Provide the [x, y] coordinate of the cell's center where the given text is located.  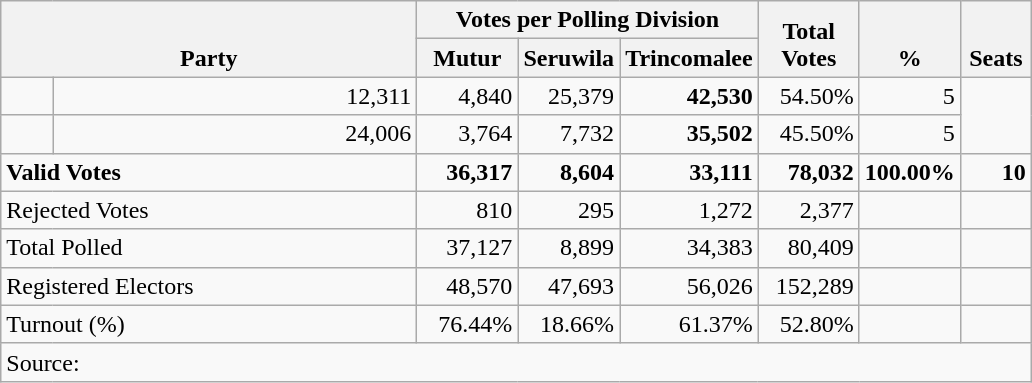
Rejected Votes [209, 210]
61.37% [690, 324]
Total Votes [808, 39]
% [910, 39]
54.50% [808, 96]
56,026 [690, 286]
100.00% [910, 172]
45.50% [808, 134]
37,127 [468, 248]
80,409 [808, 248]
76.44% [468, 324]
12,311 [235, 96]
24,006 [235, 134]
10 [996, 172]
18.66% [569, 324]
3,764 [468, 134]
1,272 [690, 210]
152,289 [808, 286]
47,693 [569, 286]
48,570 [468, 286]
Mutur [468, 58]
78,032 [808, 172]
35,502 [690, 134]
Registered Electors [209, 286]
Turnout (%) [209, 324]
Seruwila [569, 58]
Total Polled [209, 248]
34,383 [690, 248]
Trincomalee [690, 58]
36,317 [468, 172]
Source: [516, 362]
52.80% [808, 324]
42,530 [690, 96]
Votes per Polling Division [588, 20]
7,732 [569, 134]
810 [468, 210]
4,840 [468, 96]
33,111 [690, 172]
8,899 [569, 248]
Seats [996, 39]
295 [569, 210]
2,377 [808, 210]
Party [209, 39]
Valid Votes [209, 172]
25,379 [569, 96]
8,604 [569, 172]
